Extract the [X, Y] coordinate from the center of the cell holding the provided text.  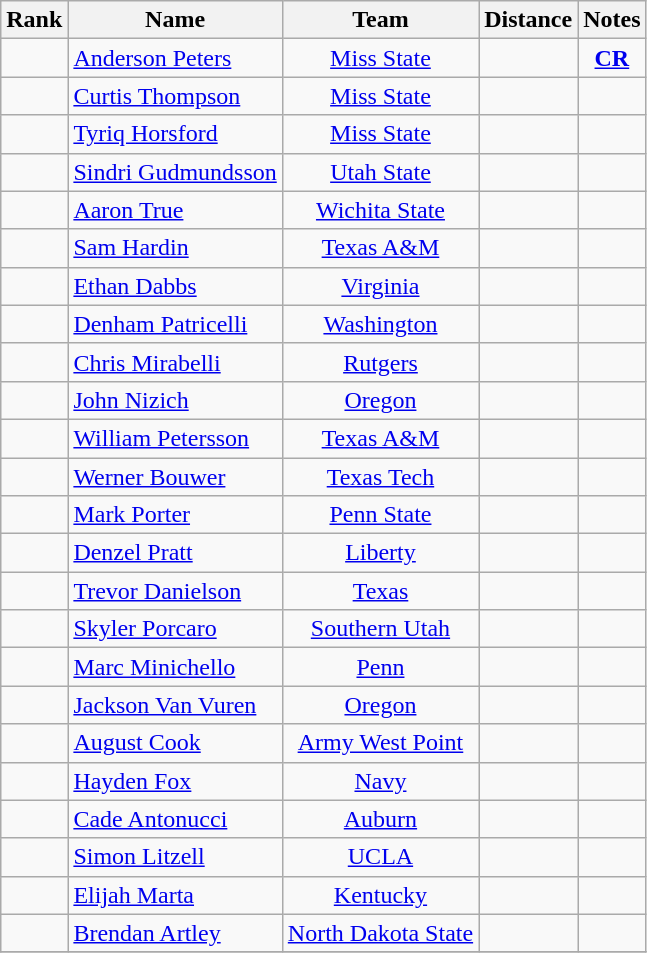
Notes [612, 20]
Aaron True [175, 210]
Mark Porter [175, 515]
John Nizich [175, 400]
Anderson Peters [175, 58]
Penn State [380, 515]
Jackson Van Vuren [175, 705]
Curtis Thompson [175, 96]
Skyler Porcaro [175, 629]
Utah State [380, 172]
Marc Minichello [175, 667]
Name [175, 20]
Ethan Dabbs [175, 286]
UCLA [380, 857]
Distance [528, 20]
Navy [380, 781]
Hayden Fox [175, 781]
Rutgers [380, 362]
Kentucky [380, 895]
Team [380, 20]
Tyriq Horsford [175, 134]
August Cook [175, 743]
Denzel Pratt [175, 553]
Liberty [380, 553]
Denham Patricelli [175, 324]
Southern Utah [380, 629]
Virginia [380, 286]
Penn [380, 667]
Rank [34, 20]
Texas [380, 591]
William Petersson [175, 438]
Auburn [380, 819]
Elijah Marta [175, 895]
Simon Litzell [175, 857]
Cade Antonucci [175, 819]
Sindri Gudmundsson [175, 172]
Wichita State [380, 210]
Sam Hardin [175, 248]
North Dakota State [380, 933]
Army West Point [380, 743]
Werner Bouwer [175, 477]
CR [612, 58]
Chris Mirabelli [175, 362]
Brendan Artley [175, 933]
Trevor Danielson [175, 591]
Washington [380, 324]
Texas Tech [380, 477]
